Find where the given text appears and provide that cell's center as [X, Y] coordinate. 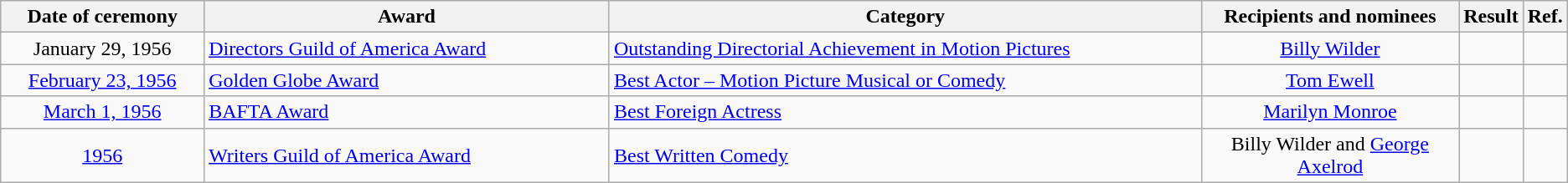
Result [1491, 17]
Directors Guild of America Award [407, 48]
Billy Wilder and George Axelrod [1330, 155]
Recipients and nominees [1330, 17]
Marilyn Monroe [1330, 112]
Golden Globe Award [407, 80]
BAFTA Award [407, 112]
1956 [102, 155]
Writers Guild of America Award [407, 155]
Tom Ewell [1330, 80]
January 29, 1956 [102, 48]
February 23, 1956 [102, 80]
Best Foreign Actress [905, 112]
Ref. [1545, 17]
Outstanding Directorial Achievement in Motion Pictures [905, 48]
Date of ceremony [102, 17]
Best Written Comedy [905, 155]
Best Actor – Motion Picture Musical or Comedy [905, 80]
Award [407, 17]
Category [905, 17]
Billy Wilder [1330, 48]
March 1, 1956 [102, 112]
